Output the [X, Y] coordinate of the center of the cell containing the given text.  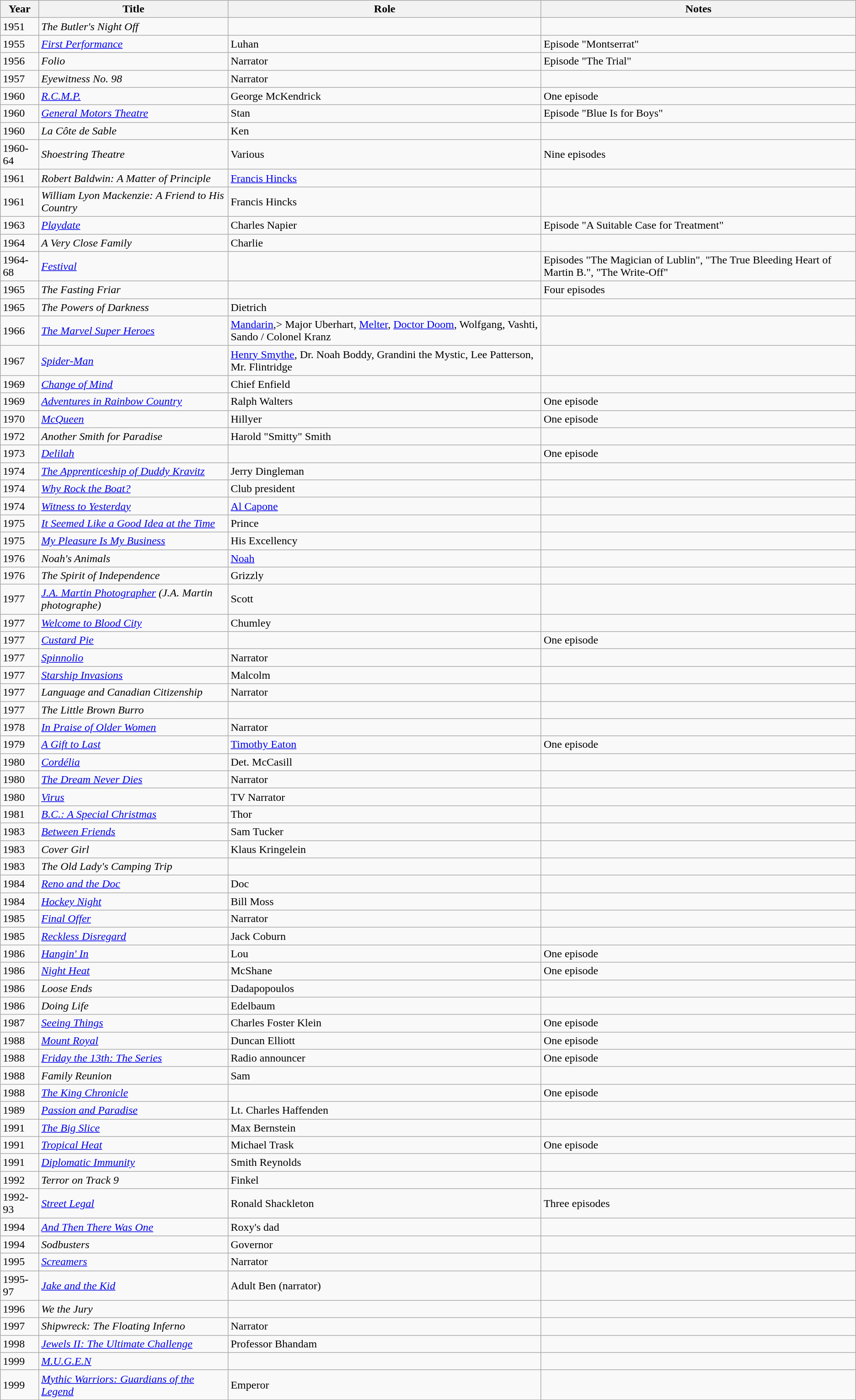
Episode "The Trial" [698, 61]
Jerry Dingleman [385, 471]
Various [385, 155]
1967 [20, 360]
Street Legal [134, 1204]
Change of Mind [134, 384]
Four episodes [698, 290]
First Performance [134, 44]
We the Jury [134, 1309]
Diplomatic Immunity [134, 1163]
McQueen [134, 419]
Charlie [385, 243]
Dadapopoulos [385, 988]
1992-93 [20, 1204]
1978 [20, 727]
Chumley [385, 623]
Friday the 13th: The Series [134, 1058]
Robert Baldwin: A Matter of Principle [134, 178]
Loose Ends [134, 988]
Michael Trask [385, 1145]
Family Reunion [134, 1075]
Radio announcer [385, 1058]
Sam [385, 1075]
TV Narrator [385, 797]
And Then There Was One [134, 1227]
1992 [20, 1180]
Virus [134, 797]
Mythic Warriors: Guardians of the Legend [134, 1385]
The Big Slice [134, 1127]
1972 [20, 436]
1966 [20, 331]
1981 [20, 814]
1964 [20, 243]
1973 [20, 454]
Charles Napier [385, 225]
It Seemed Like a Good Idea at the Time [134, 523]
1987 [20, 1023]
General Motors Theatre [134, 113]
Between Friends [134, 831]
The Old Lady's Camping Trip [134, 867]
Chief Enfield [385, 384]
Jewels II: The Ultimate Challenge [134, 1344]
Duncan Elliott [385, 1041]
1989 [20, 1110]
Prince [385, 523]
Another Smith for Paradise [134, 436]
The Spirit of Independence [134, 576]
1995-97 [20, 1285]
Delilah [134, 454]
Det. McCasill [385, 762]
Language and Canadian Citizenship [134, 692]
Professor Bhandam [385, 1344]
Screamers [134, 1262]
Thor [385, 814]
1995 [20, 1262]
La Côte de Sable [134, 131]
The Apprenticeship of Duddy Kravitz [134, 471]
Jack Coburn [385, 936]
1957 [20, 79]
Reno and the Doc [134, 884]
Doing Life [134, 1006]
Custard Pie [134, 640]
Festival [134, 266]
The Butler's Night Off [134, 27]
Noah's Animals [134, 558]
Governor [385, 1244]
Shoestring Theatre [134, 155]
His Excellency [385, 541]
Hangin' In [134, 954]
Cordélia [134, 762]
Luhan [385, 44]
1998 [20, 1344]
Lou [385, 954]
Ralph Walters [385, 402]
Smith Reynolds [385, 1163]
Klaus Kringelein [385, 849]
Welcome to Blood City [134, 623]
Adult Ben (narrator) [385, 1285]
Sam Tucker [385, 831]
Bill Moss [385, 901]
Nine episodes [698, 155]
The King Chronicle [134, 1093]
1964-68 [20, 266]
Final Offer [134, 919]
Cover Girl [134, 849]
Doc [385, 884]
R.C.M.P. [134, 96]
My Pleasure Is My Business [134, 541]
Stan [385, 113]
Adventures in Rainbow Country [134, 402]
Episodes "The Magician of Lublin", "The True Bleeding Heart of Martin B.", "The Write-Off" [698, 266]
Role [385, 9]
1997 [20, 1326]
Three episodes [698, 1204]
A Gift to Last [134, 745]
The Fasting Friar [134, 290]
The Powers of Darkness [134, 307]
1951 [20, 27]
Roxy's dad [385, 1227]
Starship Invasions [134, 675]
Playdate [134, 225]
Spinnolio [134, 658]
Night Heat [134, 971]
Notes [698, 9]
Charles Foster Klein [385, 1023]
1970 [20, 419]
The Little Brown Burro [134, 710]
1996 [20, 1309]
Hockey Night [134, 901]
Witness to Yesterday [134, 506]
Malcolm [385, 675]
Harold "Smitty" Smith [385, 436]
J.A. Martin Photographer (J.A. Martin photographe) [134, 599]
Hillyer [385, 419]
Lt. Charles Haffenden [385, 1110]
George McKendrick [385, 96]
Terror on Track 9 [134, 1180]
Sodbusters [134, 1244]
The Dream Never Dies [134, 779]
Title [134, 9]
Max Bernstein [385, 1127]
Mount Royal [134, 1041]
Scott [385, 599]
Eyewitness No. 98 [134, 79]
A Very Close Family [134, 243]
Episode "Montserrat" [698, 44]
1960-64 [20, 155]
Folio [134, 61]
Jake and the Kid [134, 1285]
Emperor [385, 1385]
Episode "A Suitable Case for Treatment" [698, 225]
The Marvel Super Heroes [134, 331]
Finkel [385, 1180]
Henry Smythe, Dr. Noah Boddy, Grandini the Mystic, Lee Patterson, Mr. Flintridge [385, 360]
Ronald Shackleton [385, 1204]
M.U.G.E.N [134, 1361]
Seeing Things [134, 1023]
Timothy Eaton [385, 745]
Reckless Disregard [134, 936]
McShane [385, 971]
Dietrich [385, 307]
Year [20, 9]
Passion and Paradise [134, 1110]
Episode "Blue Is for Boys" [698, 113]
Spider-Man [134, 360]
1963 [20, 225]
Club president [385, 488]
Grizzly [385, 576]
Edelbaum [385, 1006]
In Praise of Older Women [134, 727]
Mandarin,> Major Uberhart, Melter, Doctor Doom, Wolfgang, Vashti, Sando / Colonel Kranz [385, 331]
1979 [20, 745]
Tropical Heat [134, 1145]
William Lyon Mackenzie: A Friend to His Country [134, 201]
Why Rock the Boat? [134, 488]
1956 [20, 61]
B.C.: A Special Christmas [134, 814]
Noah [385, 558]
Al Capone [385, 506]
Shipwreck: The Floating Inferno [134, 1326]
1955 [20, 44]
Ken [385, 131]
